Capture the cell that displays the provided text and extract its (x, y) central coordinate. 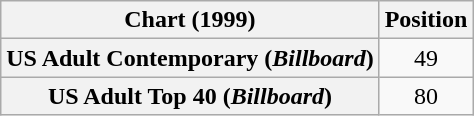
US Adult Contemporary (Billboard) (190, 58)
49 (426, 58)
80 (426, 96)
Position (426, 20)
US Adult Top 40 (Billboard) (190, 96)
Chart (1999) (190, 20)
